Determine the (X, Y) coordinate at the center of the cell enclosing the given text.  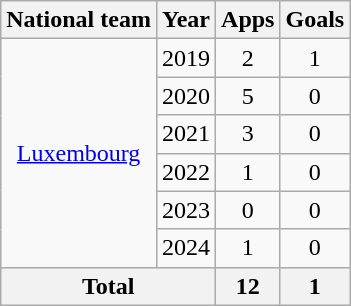
Total (108, 286)
Year (186, 20)
2022 (186, 172)
Goals (315, 20)
3 (248, 134)
Luxembourg (79, 153)
12 (248, 286)
2019 (186, 58)
2024 (186, 248)
2 (248, 58)
National team (79, 20)
2021 (186, 134)
Apps (248, 20)
2023 (186, 210)
5 (248, 96)
2020 (186, 96)
